From the cell containing the given text, extract its center point as [x, y] coordinate. 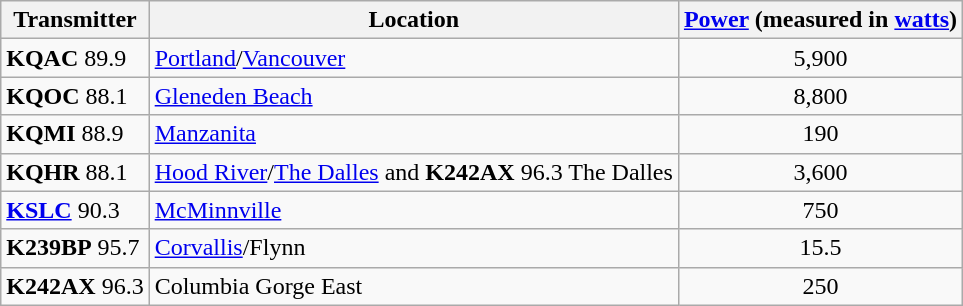
190 [820, 134]
K239BP 95.7 [75, 248]
8,800 [820, 96]
KQAC 89.9 [75, 58]
Corvallis/Flynn [414, 248]
Transmitter [75, 20]
Power (measured in watts) [820, 20]
KQOC 88.1 [75, 96]
KQHR 88.1 [75, 172]
250 [820, 286]
Portland/Vancouver [414, 58]
Location [414, 20]
McMinnville [414, 210]
Columbia Gorge East [414, 286]
5,900 [820, 58]
3,600 [820, 172]
KQMI 88.9 [75, 134]
KSLC 90.3 [75, 210]
750 [820, 210]
Hood River/The Dalles and K242AX 96.3 The Dalles [414, 172]
Manzanita [414, 134]
K242AX 96.3 [75, 286]
15.5 [820, 248]
Gleneden Beach [414, 96]
